Output the (X, Y) coordinate of the center of the cell containing the given text.  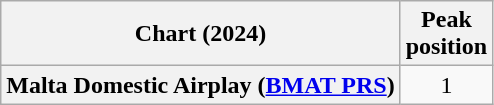
Chart (2024) (200, 34)
1 (446, 85)
Peakposition (446, 34)
Malta Domestic Airplay (BMAT PRS) (200, 85)
